Return (x, y) of the center of cell containing provided text 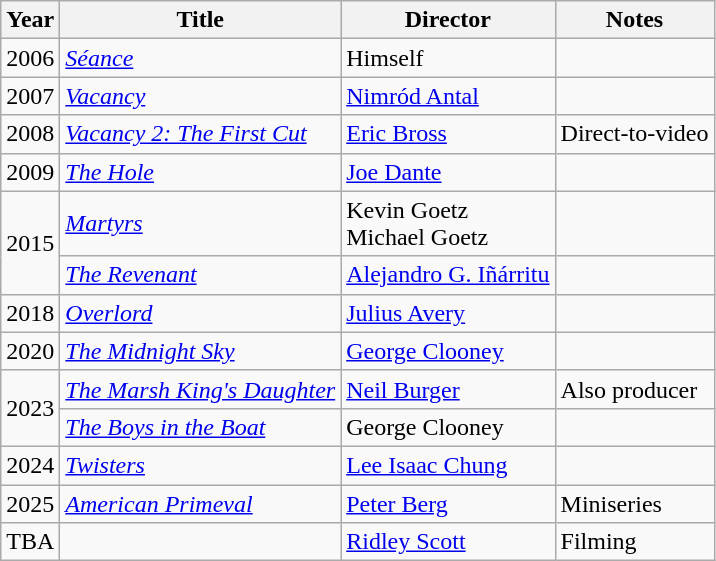
Julius Avery (448, 313)
Lee Isaac Chung (448, 465)
Also producer (634, 389)
Vacancy (200, 96)
Director (448, 20)
The Boys in the Boat (200, 427)
Notes (634, 20)
The Midnight Sky (200, 351)
Alejandro G. Iñárritu (448, 275)
Ridley Scott (448, 542)
Eric Bross (448, 134)
2025 (30, 503)
2008 (30, 134)
Kevin GoetzMichael Goetz (448, 224)
Himself (448, 58)
2007 (30, 96)
Twisters (200, 465)
Séance (200, 58)
Miniseries (634, 503)
Overlord (200, 313)
2024 (30, 465)
TBA (30, 542)
Nimród Antal (448, 96)
Title (200, 20)
2023 (30, 408)
Joe Dante (448, 172)
Direct-to-video (634, 134)
2009 (30, 172)
Neil Burger (448, 389)
The Hole (200, 172)
The Revenant (200, 275)
American Primeval (200, 503)
Vacancy 2: The First Cut (200, 134)
The Marsh King's Daughter (200, 389)
Filming (634, 542)
2015 (30, 242)
Martyrs (200, 224)
Peter Berg (448, 503)
2006 (30, 58)
2020 (30, 351)
2018 (30, 313)
Year (30, 20)
